From the cell containing the given text, extract its center point as [X, Y] coordinate. 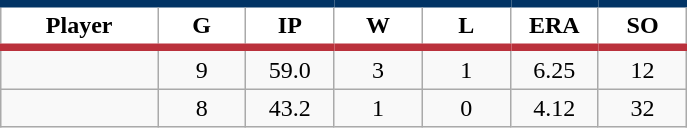
3 [378, 68]
4.12 [554, 108]
W [378, 26]
ERA [554, 26]
Player [80, 26]
SO [642, 26]
IP [290, 26]
32 [642, 108]
L [466, 26]
G [202, 26]
8 [202, 108]
0 [466, 108]
59.0 [290, 68]
12 [642, 68]
43.2 [290, 108]
6.25 [554, 68]
9 [202, 68]
